Provide the [X, Y] coordinate of the cell's center where the given text is located.  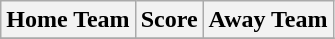
Score [169, 20]
Away Team [268, 20]
Home Team [68, 20]
